Return the [X, Y] coordinate for the center point of the cell that contains the specified text.  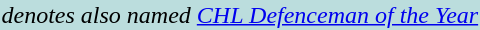
denotes also named CHL Defenceman of the Year [240, 15]
